Determine the [X, Y] coordinate at the center of the cell enclosing the given text.  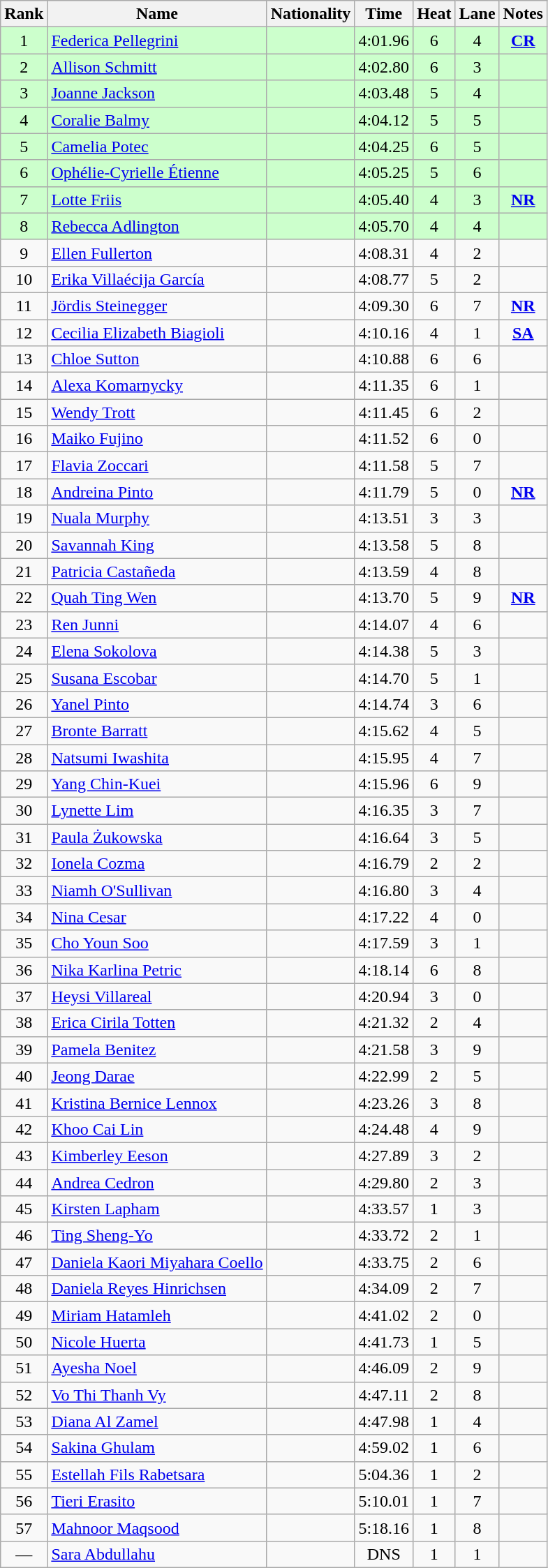
4:14.38 [384, 651]
31 [24, 837]
Nuala Murphy [157, 518]
21 [24, 572]
51 [24, 1368]
5:04.36 [384, 1474]
Camelia Potec [157, 147]
4:33.57 [384, 1209]
32 [24, 864]
54 [24, 1448]
Alexa Komarnycky [157, 386]
35 [24, 943]
Wendy Trott [157, 412]
15 [24, 412]
Quah Ting Wen [157, 598]
Cecilia Elizabeth Biagioli [157, 333]
Niamh O'Sullivan [157, 890]
28 [24, 757]
Heat [434, 14]
4:01.96 [384, 40]
4:04.25 [384, 147]
Rebecca Adlington [157, 226]
4:13.70 [384, 598]
26 [24, 704]
4:16.35 [384, 811]
4:11.58 [384, 465]
4:17.22 [384, 917]
4:47.98 [384, 1421]
Jördis Steinegger [157, 306]
4:29.80 [384, 1183]
Jeong Darae [157, 1076]
Ting Sheng-Yo [157, 1236]
Miriam Hatamleh [157, 1315]
4:15.95 [384, 757]
4:11.79 [384, 492]
Federica Pellegrini [157, 40]
56 [24, 1501]
4:34.09 [384, 1289]
Nina Cesar [157, 917]
4:22.99 [384, 1076]
4:24.48 [384, 1129]
5:18.16 [384, 1528]
4:59.02 [384, 1448]
57 [24, 1528]
4:10.16 [384, 333]
Kimberley Eeson [157, 1156]
49 [24, 1315]
SA [523, 333]
Nika Karlina Petric [157, 970]
5:10.01 [384, 1501]
Patricia Castañeda [157, 572]
Kirsten Lapham [157, 1209]
25 [24, 678]
Ionela Cozma [157, 864]
4:21.58 [384, 1050]
DNS [384, 1554]
47 [24, 1262]
4:13.51 [384, 518]
Lynette Lim [157, 811]
Diana Al Zamel [157, 1421]
22 [24, 598]
29 [24, 784]
Khoo Cai Lin [157, 1129]
33 [24, 890]
4:04.12 [384, 120]
19 [24, 518]
Estellah Fils Rabetsara [157, 1474]
12 [24, 333]
46 [24, 1236]
Bronte Barratt [157, 731]
CR [523, 40]
4:05.25 [384, 173]
4:10.88 [384, 359]
Andrea Cedron [157, 1183]
4:13.59 [384, 572]
10 [24, 279]
Yang Chin-Kuei [157, 784]
Sakina Ghulam [157, 1448]
20 [24, 545]
Ren Junni [157, 625]
4:33.72 [384, 1236]
4:13.58 [384, 545]
Natsumi Iwashita [157, 757]
Flavia Zoccari [157, 465]
Paula Żukowska [157, 837]
4:15.62 [384, 731]
4:23.26 [384, 1103]
Joanne Jackson [157, 94]
Elena Sokolova [157, 651]
Name [157, 14]
17 [24, 465]
24 [24, 651]
42 [24, 1129]
4:02.80 [384, 67]
4:14.07 [384, 625]
16 [24, 439]
Allison Schmitt [157, 67]
53 [24, 1421]
48 [24, 1289]
4:16.79 [384, 864]
4:09.30 [384, 306]
43 [24, 1156]
Vo Thi Thanh Vy [157, 1395]
4:14.74 [384, 704]
Ayesha Noel [157, 1368]
4:41.02 [384, 1315]
Savannah King [157, 545]
Time [384, 14]
Rank [24, 14]
4:20.94 [384, 996]
4:47.11 [384, 1395]
44 [24, 1183]
27 [24, 731]
11 [24, 306]
14 [24, 386]
Tieri Erasito [157, 1501]
Nationality [311, 14]
Mahnoor Maqsood [157, 1528]
Susana Escobar [157, 678]
Andreina Pinto [157, 492]
Lane [477, 14]
Erika Villaécija García [157, 279]
30 [24, 811]
50 [24, 1342]
Ellen Fullerton [157, 253]
4:05.70 [384, 226]
Lotte Friis [157, 200]
Nicole Huerta [157, 1342]
4:14.70 [384, 678]
18 [24, 492]
Yanel Pinto [157, 704]
Kristina Bernice Lennox [157, 1103]
Maiko Fujino [157, 439]
52 [24, 1395]
4:15.96 [384, 784]
4:41.73 [384, 1342]
4:16.80 [384, 890]
4:21.32 [384, 1023]
40 [24, 1076]
55 [24, 1474]
13 [24, 359]
36 [24, 970]
4:08.77 [384, 279]
Heysi Villareal [157, 996]
Ophélie-Cyrielle Étienne [157, 173]
Sara Abdullahu [157, 1554]
4:11.52 [384, 439]
Notes [523, 14]
Coralie Balmy [157, 120]
4:05.40 [384, 200]
38 [24, 1023]
45 [24, 1209]
4:27.89 [384, 1156]
23 [24, 625]
Chloe Sutton [157, 359]
4:08.31 [384, 253]
Daniela Reyes Hinrichsen [157, 1289]
4:17.59 [384, 943]
41 [24, 1103]
37 [24, 996]
Cho Youn Soo [157, 943]
39 [24, 1050]
Pamela Benitez [157, 1050]
34 [24, 917]
4:11.35 [384, 386]
4:03.48 [384, 94]
4:46.09 [384, 1368]
Erica Cirila Totten [157, 1023]
4:11.45 [384, 412]
4:33.75 [384, 1262]
4:18.14 [384, 970]
Daniela Kaori Miyahara Coello [157, 1262]
— [24, 1554]
4:16.64 [384, 837]
